Find where the given text appears and provide that cell's center as (x, y) coordinate. 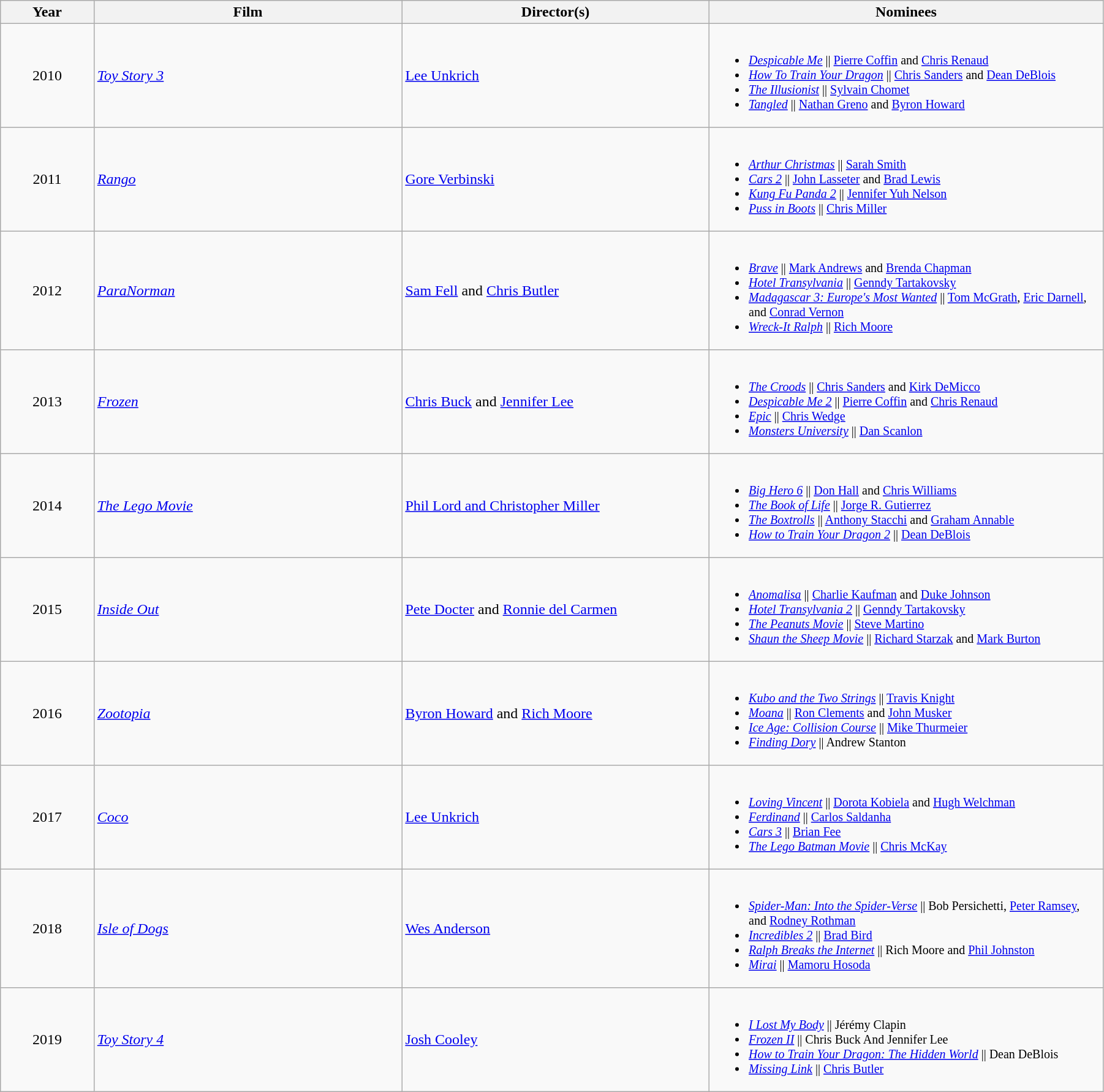
2018 (47, 928)
2010 (47, 76)
Arthur Christmas || Sarah SmithCars 2 || John Lasseter and Brad LewisKung Fu Panda 2 || Jennifer Yuh NelsonPuss in Boots || Chris Miller (906, 179)
Frozen (248, 402)
Josh Cooley (555, 1039)
2017 (47, 817)
The Croods || Chris Sanders and Kirk DeMiccoDespicable Me 2 || Pierre Coffin and Chris RenaudEpic || Chris WedgeMonsters University || Dan Scanlon (906, 402)
Toy Story 3 (248, 76)
The Lego Movie (248, 506)
Chris Buck and Jennifer Lee (555, 402)
Coco (248, 817)
Nominees (906, 12)
Inside Out (248, 609)
Wes Anderson (555, 928)
2013 (47, 402)
2015 (47, 609)
2012 (47, 290)
Loving Vincent || Dorota Kobiela and Hugh WelchmanFerdinand || Carlos SaldanhaCars 3 || Brian FeeThe Lego Batman Movie || Chris McKay (906, 817)
2011 (47, 179)
Gore Verbinski (555, 179)
Pete Docter and Ronnie del Carmen (555, 609)
2014 (47, 506)
Year (47, 12)
Film (248, 12)
2019 (47, 1039)
2016 (47, 713)
Toy Story 4 (248, 1039)
Byron Howard and Rich Moore (555, 713)
Rango (248, 179)
Zootopia (248, 713)
Phil Lord and Christopher Miller (555, 506)
ParaNorman (248, 290)
Isle of Dogs (248, 928)
Sam Fell and Chris Butler (555, 290)
Director(s) (555, 12)
